Determine the [x, y] coordinate at the center of the cell enclosing the given text.  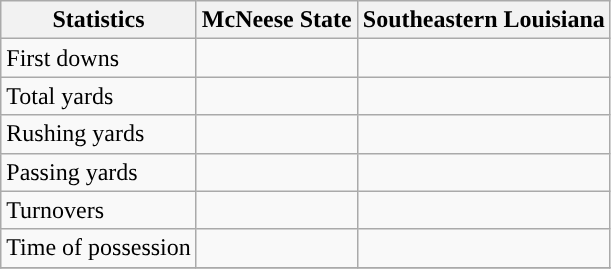
Time of possession [99, 248]
Passing yards [99, 172]
McNeese State [276, 20]
Rushing yards [99, 134]
First downs [99, 58]
Total yards [99, 96]
Statistics [99, 20]
Southeastern Louisiana [484, 20]
Turnovers [99, 210]
